Search for the cell housing the specified text and yield its [X, Y] center coordinate. 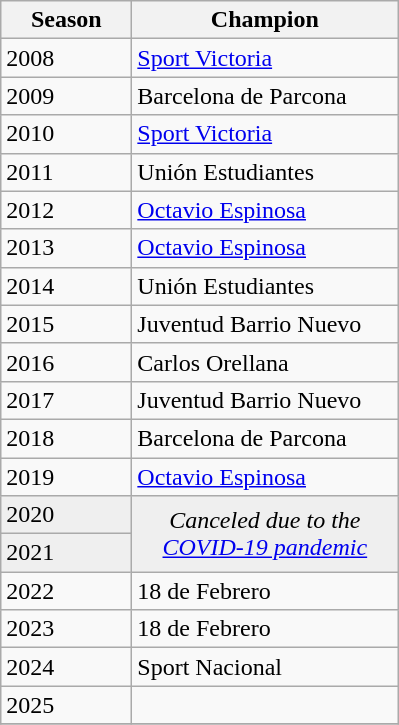
Season [66, 20]
2011 [66, 172]
2017 [66, 400]
2025 [66, 705]
2018 [66, 438]
2013 [66, 248]
2010 [66, 134]
2020 [66, 515]
2021 [66, 553]
2012 [66, 210]
Carlos Orellana [265, 362]
2019 [66, 477]
2022 [66, 591]
2008 [66, 58]
2023 [66, 629]
2014 [66, 286]
Champion [265, 20]
2015 [66, 324]
Canceled due to the COVID-19 pandemic [265, 534]
2009 [66, 96]
2024 [66, 667]
Sport Nacional [265, 667]
2016 [66, 362]
